Return the [x, y] coordinate for the center point of the cell that contains the specified text.  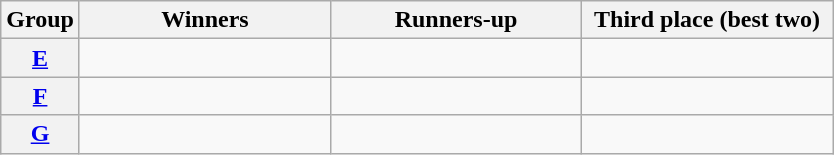
Winners [204, 20]
Runners-up [456, 20]
Third place (best two) [708, 20]
G [40, 134]
E [40, 58]
Group [40, 20]
F [40, 96]
